Capture the cell that displays the provided text and extract its (x, y) central coordinate. 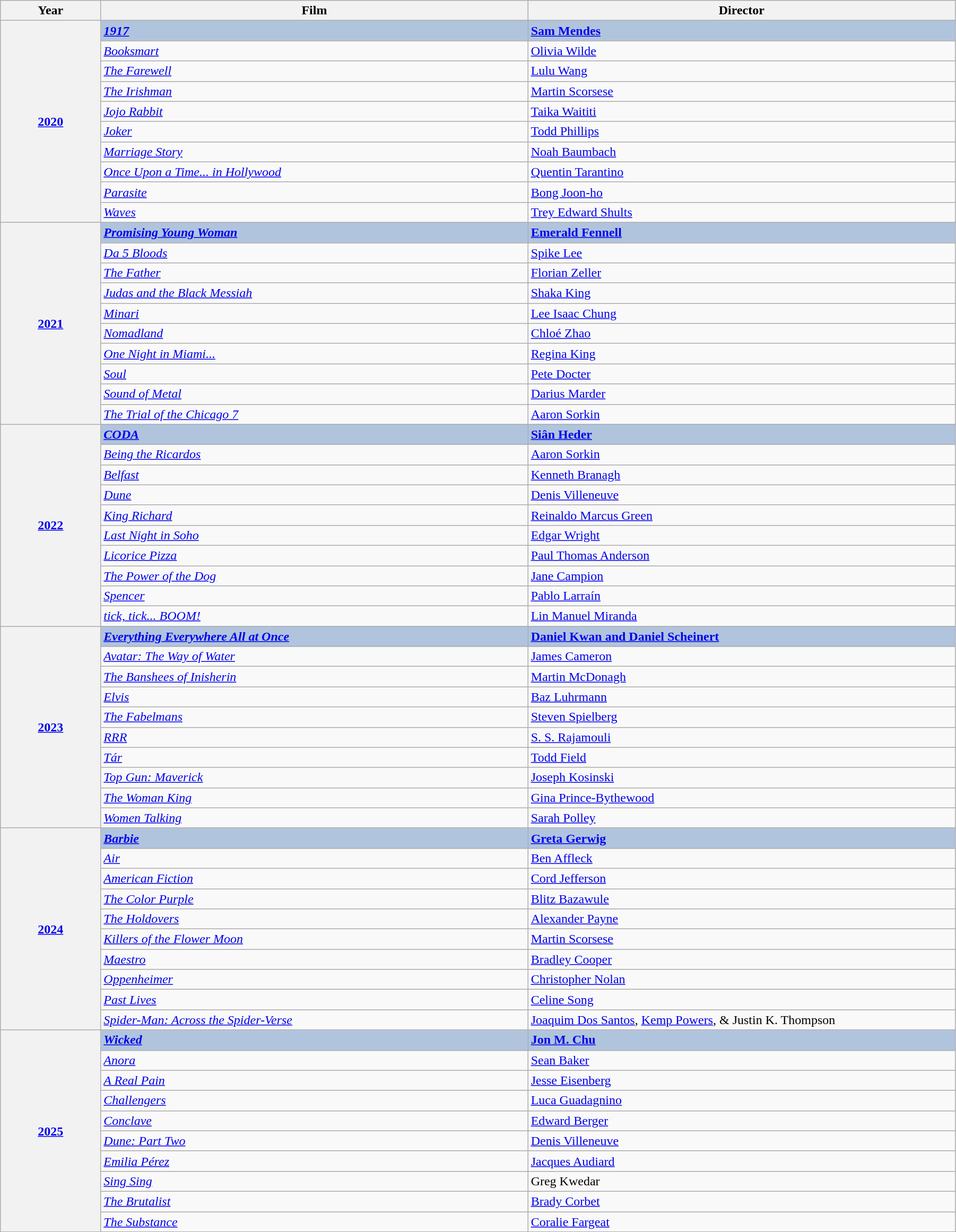
tick, tick... BOOM! (314, 616)
Challengers (314, 1100)
A Real Pain (314, 1080)
Blitz Bazawule (742, 899)
Pete Docter (742, 374)
Todd Phillips (742, 132)
2025 (51, 1131)
American Fiction (314, 878)
Emerald Fennell (742, 232)
Spike Lee (742, 253)
Marriage Story (314, 152)
Darius Marder (742, 394)
Wicked (314, 1040)
Luca Guadagnino (742, 1100)
The Holdovers (314, 919)
Paul Thomas Anderson (742, 555)
Edgar Wright (742, 535)
1917 (314, 31)
Alexander Payne (742, 919)
2023 (51, 728)
Dune (314, 495)
Reinaldo Marcus Green (742, 515)
Top Gun: Maverick (314, 777)
Nomadland (314, 334)
The Banshees of Inisherin (314, 677)
Jane Campion (742, 575)
Jacques Audiard (742, 1161)
One Night in Miami... (314, 354)
Elvis (314, 697)
Everything Everywhere All at Once (314, 636)
The Fabelmans (314, 717)
Gina Prince-Bythewood (742, 798)
2020 (51, 122)
Celine Song (742, 1000)
Spencer (314, 596)
Trey Edward Shults (742, 212)
Judas and the Black Messiah (314, 293)
2021 (51, 324)
Minari (314, 313)
The Farewell (314, 71)
Baz Luhrmann (742, 697)
Bong Joon-ho (742, 192)
Sean Baker (742, 1060)
Shaka King (742, 293)
Being the Ricardos (314, 455)
Noah Baumbach (742, 152)
The Substance (314, 1221)
The Irishman (314, 91)
Daniel Kwan and Daniel Scheinert (742, 636)
Barbie (314, 838)
Greta Gerwig (742, 838)
James Cameron (742, 657)
Promising Young Woman (314, 232)
RRR (314, 737)
Joker (314, 132)
Brady Corbet (742, 1201)
The Power of the Dog (314, 575)
Chloé Zhao (742, 334)
Belfast (314, 475)
Christopher Nolan (742, 980)
Conclave (314, 1121)
Cord Jefferson (742, 878)
Jojo Rabbit (314, 111)
Martin McDonagh (742, 677)
Da 5 Bloods (314, 253)
Film (314, 11)
Tár (314, 757)
Quentin Tarantino (742, 172)
The Color Purple (314, 899)
Kenneth Branagh (742, 475)
Coralie Fargeat (742, 1221)
Todd Field (742, 757)
Last Night in Soho (314, 535)
Women Talking (314, 818)
Bradley Cooper (742, 959)
Siân Heder (742, 434)
Year (51, 11)
Air (314, 858)
Lee Isaac Chung (742, 313)
The Father (314, 273)
Lulu Wang (742, 71)
S. S. Rajamouli (742, 737)
Licorice Pizza (314, 555)
Florian Zeller (742, 273)
Edward Berger (742, 1121)
2024 (51, 929)
Olivia Wilde (742, 51)
Jesse Eisenberg (742, 1080)
CODA (314, 434)
Lin Manuel Miranda (742, 616)
Sarah Polley (742, 818)
King Richard (314, 515)
2022 (51, 525)
The Trial of the Chicago 7 (314, 414)
Joaquim Dos Santos, Kemp Powers, & Justin K. Thompson (742, 1020)
The Woman King (314, 798)
Director (742, 11)
Oppenheimer (314, 980)
Anora (314, 1060)
Maestro (314, 959)
Joseph Kosinski (742, 777)
Parasite (314, 192)
Steven Spielberg (742, 717)
Spider-Man: Across the Spider-Verse (314, 1020)
Sound of Metal (314, 394)
Avatar: The Way of Water (314, 657)
The Brutalist (314, 1201)
Regina King (742, 354)
Pablo Larraín (742, 596)
Sing Sing (314, 1181)
Past Lives (314, 1000)
Waves (314, 212)
Taika Waititi (742, 111)
Killers of the Flower Moon (314, 939)
Greg Kwedar (742, 1181)
Soul (314, 374)
Emilia Pérez (314, 1161)
Booksmart (314, 51)
Jon M. Chu (742, 1040)
Once Upon a Time... in Hollywood (314, 172)
Sam Mendes (742, 31)
Dune: Part Two (314, 1141)
Ben Affleck (742, 858)
